Search for the cell housing the specified text and yield its (x, y) center coordinate. 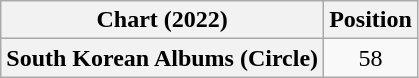
South Korean Albums (Circle) (162, 58)
58 (371, 58)
Chart (2022) (162, 20)
Position (371, 20)
